Provide the (X, Y) coordinate of the cell's center where the given text is located.  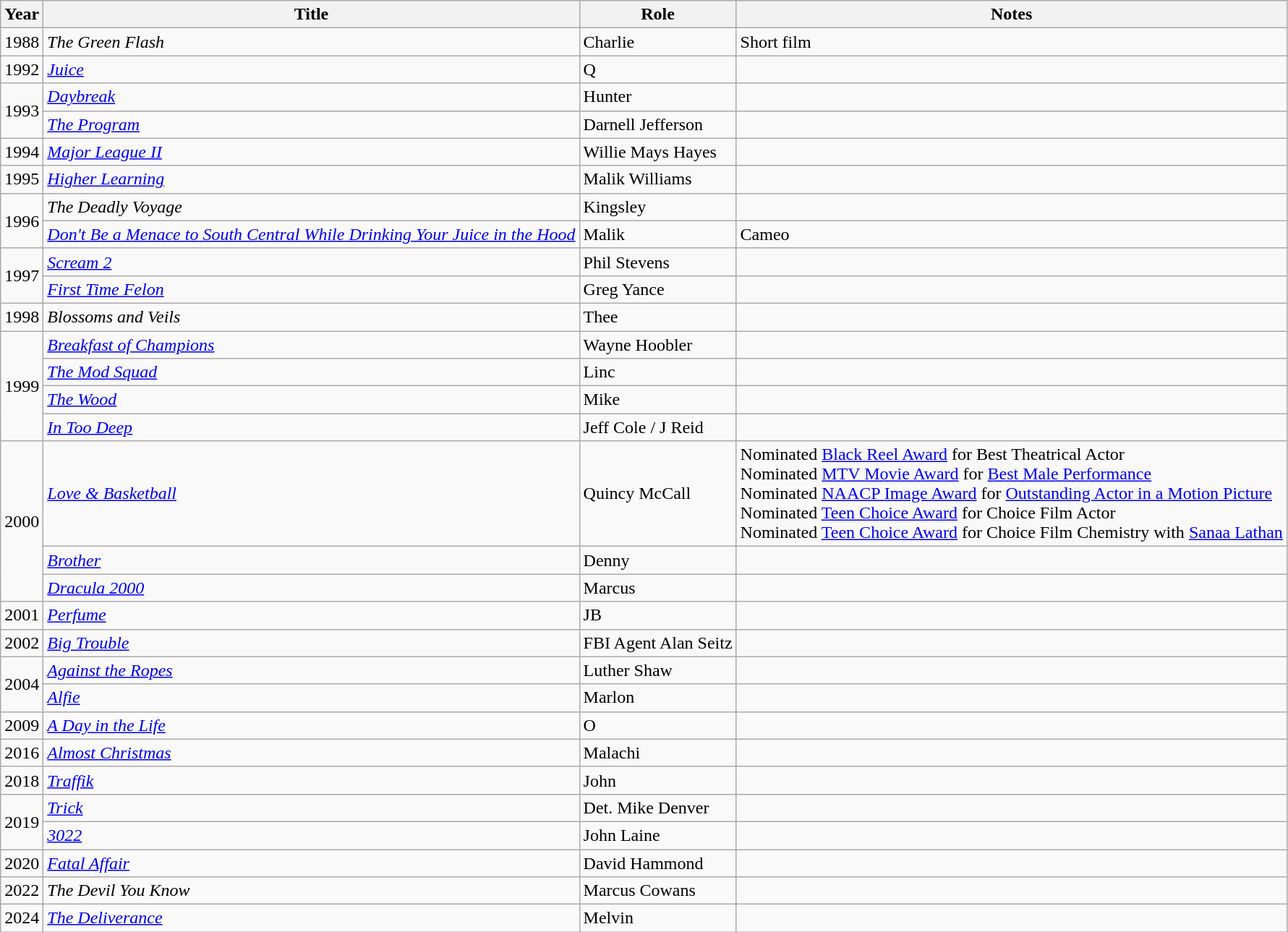
Darnell Jefferson (658, 124)
Juice (311, 69)
Phil Stevens (658, 262)
Dracula 2000 (311, 588)
John (658, 780)
2016 (22, 753)
Hunter (658, 97)
2024 (22, 918)
Traffik (311, 780)
First Time Felon (311, 289)
1997 (22, 275)
The Deadly Voyage (311, 207)
David Hammond (658, 863)
Higher Learning (311, 179)
Against the Ropes (311, 670)
Malik Williams (658, 179)
Brother (311, 560)
Willie Mays Hayes (658, 152)
Scream 2 (311, 262)
Blossoms and Veils (311, 317)
1999 (22, 386)
1988 (22, 42)
Major League II (311, 152)
Perfume (311, 615)
2000 (22, 521)
FBI Agent Alan Seitz (658, 643)
2020 (22, 863)
Trick (311, 808)
Marcus (658, 588)
Daybreak (311, 97)
1994 (22, 152)
The Mod Squad (311, 372)
The Program (311, 124)
Quincy McCall (658, 494)
1996 (22, 221)
Malachi (658, 753)
Luther Shaw (658, 670)
Don't Be a Menace to South Central While Drinking Your Juice in the Hood (311, 234)
Det. Mike Denver (658, 808)
The Green Flash (311, 42)
Year (22, 14)
Greg Yance (658, 289)
The Wood (311, 400)
Fatal Affair (311, 863)
Kingsley (658, 207)
Jeff Cole / J Reid (658, 427)
John Laine (658, 835)
Marcus Cowans (658, 891)
JB (658, 615)
Big Trouble (311, 643)
Breakfast of Champions (311, 345)
1995 (22, 179)
2019 (22, 821)
2002 (22, 643)
A Day in the Life (311, 725)
O (658, 725)
In Too Deep (311, 427)
Linc (658, 372)
2009 (22, 725)
Title (311, 14)
Love & Basketball (311, 494)
Malik (658, 234)
Role (658, 14)
1993 (22, 111)
Mike (658, 400)
Charlie (658, 42)
Short film (1011, 42)
Wayne Hoobler (658, 345)
Almost Christmas (311, 753)
3022 (311, 835)
Marlon (658, 698)
Thee (658, 317)
The Deliverance (311, 918)
Alfie (311, 698)
Melvin (658, 918)
1998 (22, 317)
Notes (1011, 14)
The Devil You Know (311, 891)
Cameo (1011, 234)
2022 (22, 891)
2001 (22, 615)
1992 (22, 69)
Denny (658, 560)
Q (658, 69)
2004 (22, 684)
2018 (22, 780)
